Extract the [x, y] coordinate from the center of the cell holding the provided text.  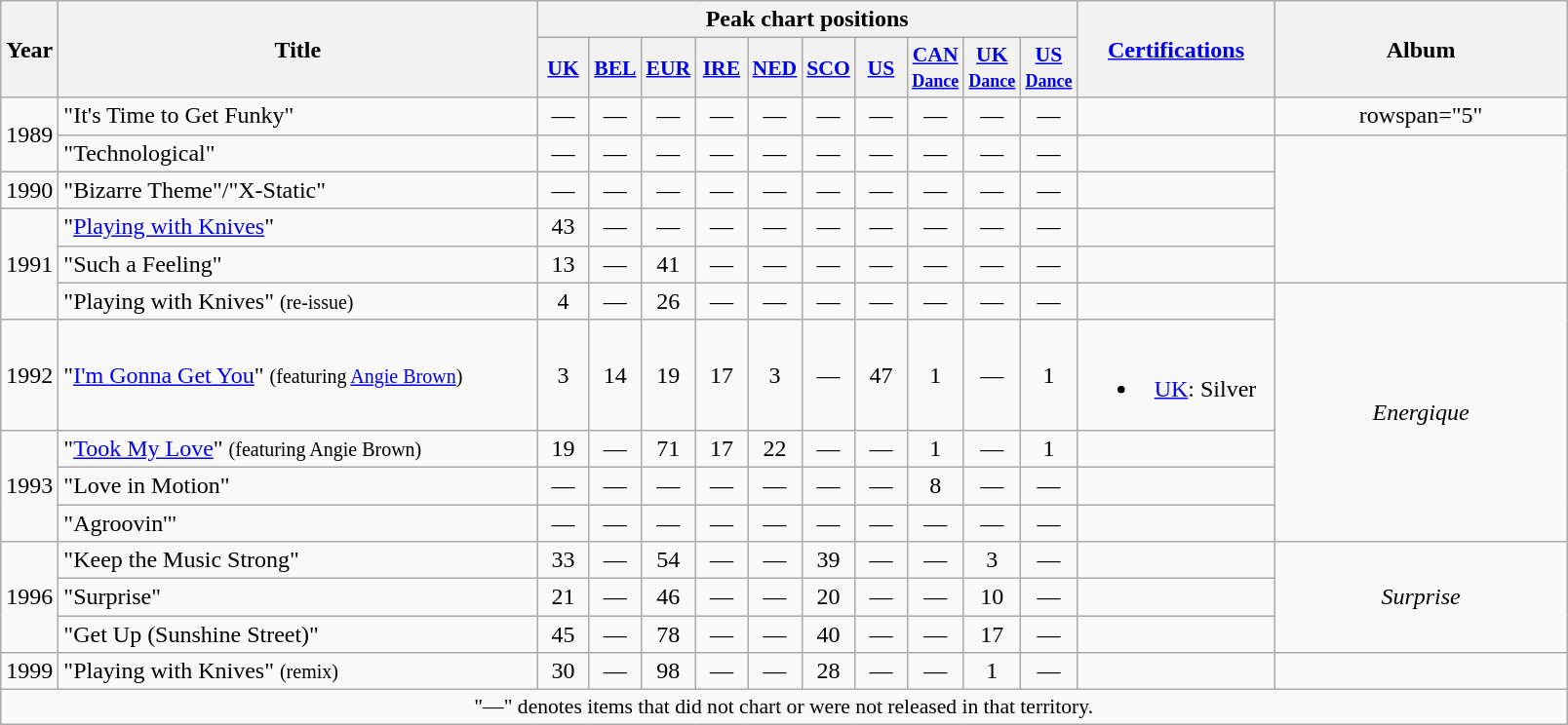
47 [882, 374]
41 [669, 264]
28 [829, 671]
8 [935, 485]
rowspan="5" [1422, 116]
BEL [614, 68]
1993 [29, 485]
"Playing with Knives" (re-issue) [298, 301]
1991 [29, 264]
SCO [829, 68]
US [882, 68]
"Love in Motion" [298, 485]
Year [29, 49]
14 [614, 374]
Title [298, 49]
"Technological" [298, 153]
UK [564, 68]
"Playing with Knives" (remix) [298, 671]
39 [829, 560]
"I'm Gonna Get You" (featuring Angie Brown) [298, 374]
USDance [1048, 68]
33 [564, 560]
30 [564, 671]
4 [564, 301]
"It's Time to Get Funky" [298, 116]
20 [829, 597]
"Get Up (Sunshine Street)" [298, 634]
10 [992, 597]
21 [564, 597]
43 [564, 227]
78 [669, 634]
1999 [29, 671]
"—" denotes items that did not chart or were not released in that territory. [784, 707]
46 [669, 597]
13 [564, 264]
Album [1422, 49]
Surprise [1422, 597]
1989 [29, 134]
98 [669, 671]
IRE [722, 68]
"Took My Love" (featuring Angie Brown) [298, 448]
NED [775, 68]
1996 [29, 597]
"Such a Feeling" [298, 264]
Peak chart positions [807, 19]
26 [669, 301]
UKDance [992, 68]
Energique [1422, 411]
71 [669, 448]
EUR [669, 68]
"Surprise" [298, 597]
45 [564, 634]
"Playing with Knives" [298, 227]
1990 [29, 190]
1992 [29, 374]
"Agroovin'" [298, 523]
"Bizarre Theme"/"X-Static" [298, 190]
Certifications [1176, 49]
UK: Silver [1176, 374]
22 [775, 448]
"Keep the Music Strong" [298, 560]
54 [669, 560]
CANDance [935, 68]
40 [829, 634]
